Locate the cell with the specified text and output its (x, y) center coordinate. 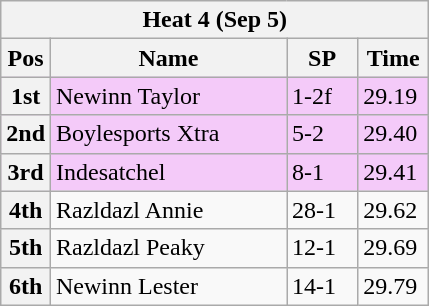
5th (26, 248)
Newinn Taylor (169, 96)
29.69 (394, 248)
5-2 (322, 134)
Indesatchel (169, 172)
12-1 (322, 248)
SP (322, 58)
Newinn Lester (169, 286)
Name (169, 58)
Time (394, 58)
Razldazl Annie (169, 210)
Boylesports Xtra (169, 134)
29.19 (394, 96)
Heat 4 (Sep 5) (215, 20)
Razldazl Peaky (169, 248)
29.40 (394, 134)
29.62 (394, 210)
4th (26, 210)
1-2f (322, 96)
28-1 (322, 210)
Pos (26, 58)
8-1 (322, 172)
29.41 (394, 172)
2nd (26, 134)
29.79 (394, 286)
1st (26, 96)
6th (26, 286)
14-1 (322, 286)
3rd (26, 172)
